Extract the [X, Y] coordinate from the center of the cell holding the provided text.  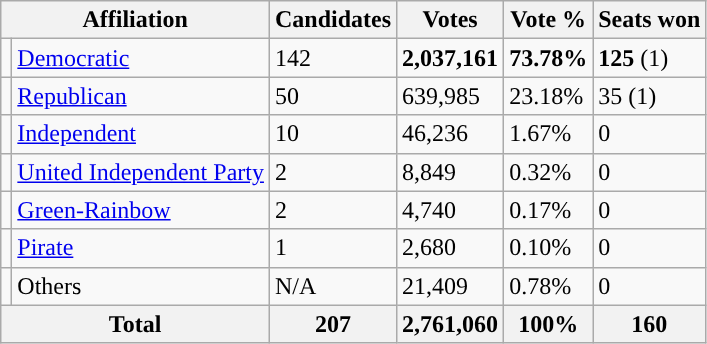
23.18% [548, 96]
Seats won [650, 20]
160 [650, 324]
0.78% [548, 286]
46,236 [450, 134]
1 [332, 248]
2,761,060 [450, 324]
10 [332, 134]
0.10% [548, 248]
Votes [450, 20]
100% [548, 324]
35 (1) [650, 96]
Candidates [332, 20]
United Independent Party [141, 172]
Pirate [141, 248]
73.78% [548, 58]
50 [332, 96]
Green-Rainbow [141, 210]
N/A [332, 286]
21,409 [450, 286]
Affiliation [136, 20]
Total [136, 324]
Democratic [141, 58]
125 (1) [650, 58]
Independent [141, 134]
Republican [141, 96]
1.67% [548, 134]
207 [332, 324]
8,849 [450, 172]
639,985 [450, 96]
Vote % [548, 20]
0.17% [548, 210]
142 [332, 58]
2,037,161 [450, 58]
2,680 [450, 248]
Others [141, 286]
4,740 [450, 210]
0.32% [548, 172]
